Extract the (x, y) coordinate from the center of the cell holding the provided text.  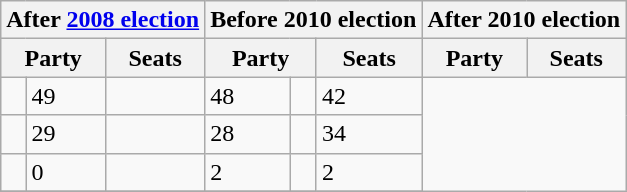
48 (248, 96)
0 (66, 172)
After 2010 election (524, 20)
Before 2010 election (314, 20)
29 (66, 134)
After 2008 election (103, 20)
49 (66, 96)
34 (368, 134)
28 (248, 134)
42 (368, 96)
